Extract the [x, y] coordinate from the center of the cell holding the provided text.  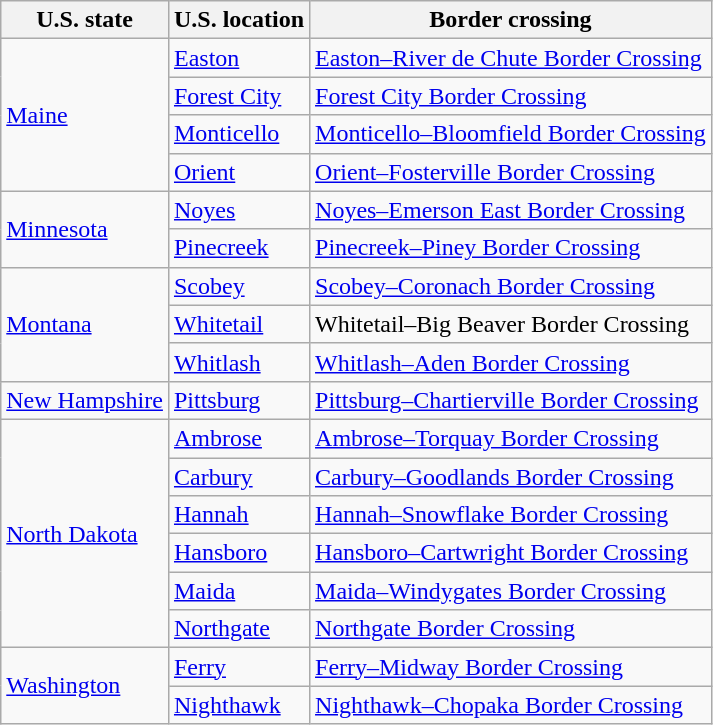
U.S. state [85, 20]
Ferry [238, 667]
Hansboro–Cartwright Border Crossing [511, 553]
Carbury [238, 477]
Maida [238, 591]
New Hampshire [85, 400]
Whitetail–Big Beaver Border Crossing [511, 324]
Ambrose–Torquay Border Crossing [511, 438]
Forest City Border Crossing [511, 96]
Hannah–Snowflake Border Crossing [511, 515]
Orient [238, 172]
Northgate [238, 629]
Easton–River de Chute Border Crossing [511, 58]
Border crossing [511, 20]
Northgate Border Crossing [511, 629]
Nighthawk [238, 705]
Montana [85, 324]
Maine [85, 115]
Maida–Windygates Border Crossing [511, 591]
Carbury–Goodlands Border Crossing [511, 477]
Washington [85, 686]
Orient–Fosterville Border Crossing [511, 172]
Nighthawk–Chopaka Border Crossing [511, 705]
Noyes–Emerson East Border Crossing [511, 210]
Pinecreek [238, 248]
Ambrose [238, 438]
Easton [238, 58]
Hansboro [238, 553]
Scobey [238, 286]
U.S. location [238, 20]
Forest City [238, 96]
North Dakota [85, 533]
Whitlash [238, 362]
Whitetail [238, 324]
Pinecreek–Piney Border Crossing [511, 248]
Minnesota [85, 229]
Pittsburg [238, 400]
Scobey–Coronach Border Crossing [511, 286]
Monticello–Bloomfield Border Crossing [511, 134]
Whitlash–Aden Border Crossing [511, 362]
Monticello [238, 134]
Pittsburg–Chartierville Border Crossing [511, 400]
Ferry–Midway Border Crossing [511, 667]
Noyes [238, 210]
Hannah [238, 515]
